Search for the cell housing the specified text and yield its [x, y] center coordinate. 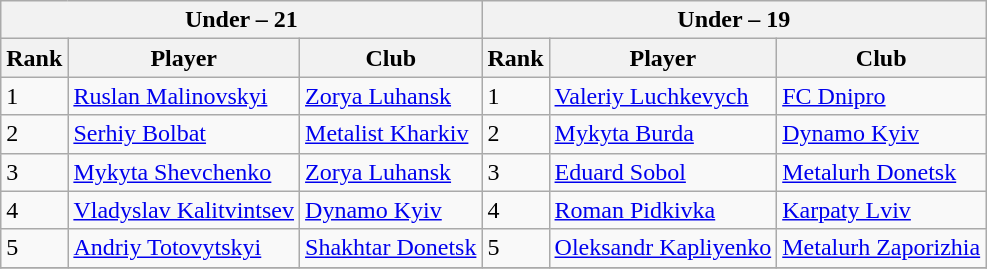
Under – 21 [242, 20]
Mykyta Shevchenko [184, 172]
Karpaty Lviv [882, 210]
Andriy Totovytskyi [184, 248]
Metalurh Zaporizhia [882, 248]
Oleksandr Kapliyenko [663, 248]
Valeriy Luchkevych [663, 96]
Vladyslav Kalitvintsev [184, 210]
Metalist Kharkiv [391, 134]
Metalurh Donetsk [882, 172]
Under – 19 [734, 20]
Shakhtar Donetsk [391, 248]
Ruslan Malinovskyi [184, 96]
Serhiy Bolbat [184, 134]
Mykyta Burda [663, 134]
FC Dnipro [882, 96]
Roman Pidkivka [663, 210]
Eduard Sobol [663, 172]
